Find where the given text appears and provide that cell's center as [x, y] coordinate. 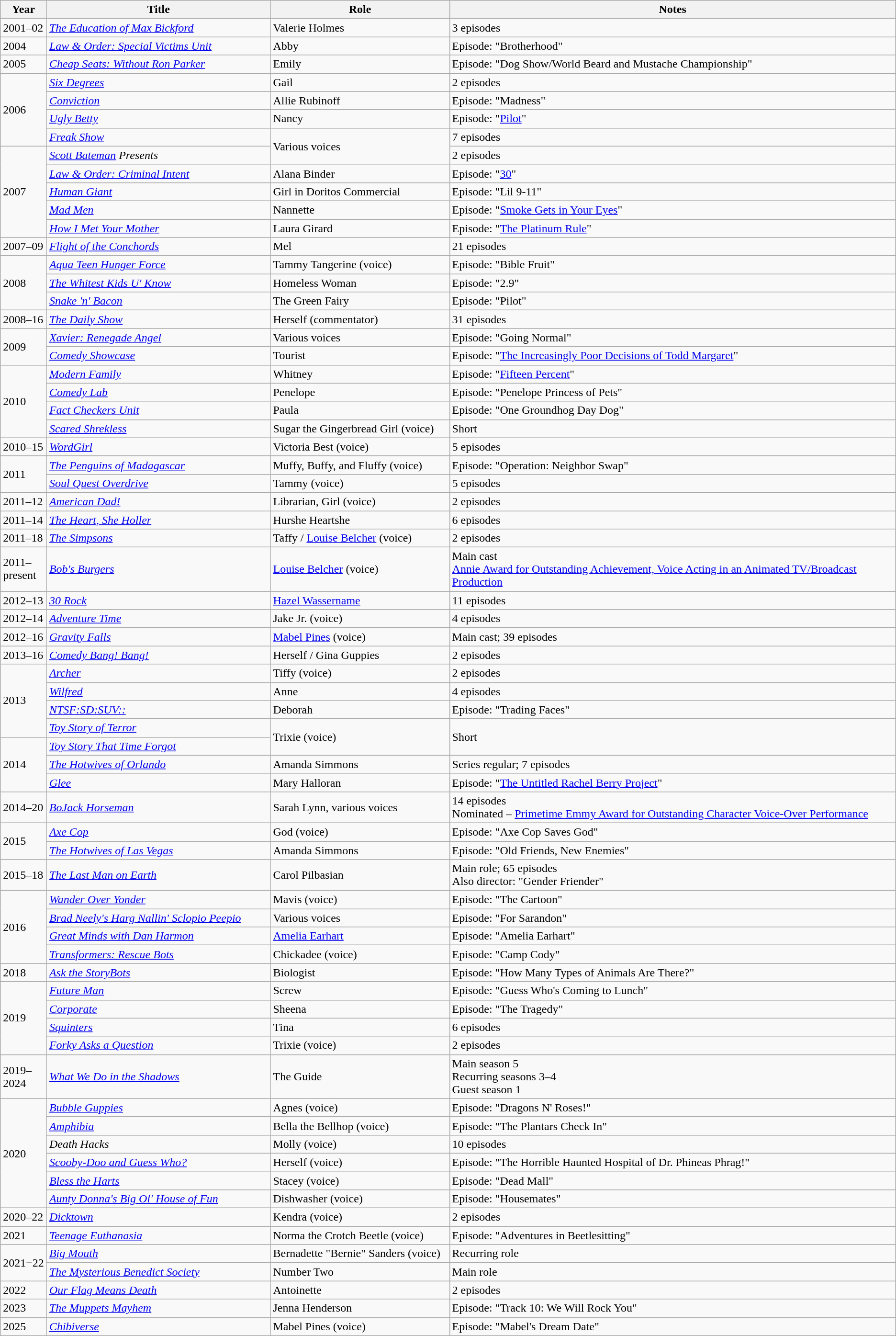
2012–13 [24, 600]
Notes [672, 10]
2021−22 [24, 1263]
Big Mouth [158, 1254]
Episode: "The Horrible Haunted Hospital of Dr. Phineas Phrag!" [672, 1162]
Bella the Bellhop (voice) [360, 1126]
Tina [360, 1027]
2007 [24, 192]
Comedy Showcase [158, 356]
Freak Show [158, 137]
Episode: "Adventures in Beetlesitting" [672, 1235]
Episode: "Old Friends, New Enemies" [672, 850]
Modern Family [158, 374]
Bless the Harts [158, 1180]
Muffy, Buffy, and Fluffy (voice) [360, 465]
Valerie Holmes [360, 28]
Biologist [360, 973]
Wilfred [158, 691]
Episode: "Track 10: We Will Rock You" [672, 1308]
Toy Story of Terror [158, 728]
Alana Binder [360, 173]
Tammy (voice) [360, 483]
Taffy / Louise Belcher (voice) [360, 538]
Carol Pilbasian [360, 875]
Deborah [360, 710]
2004 [24, 46]
2011–14 [24, 520]
Episode: "Lil 9-11" [672, 192]
2019 [24, 1018]
2014 [24, 764]
Transformers: Rescue Bots [158, 954]
2014–20 [24, 807]
Ugly Betty [158, 119]
Episode: "Mabel's Dream Date" [672, 1326]
The Mysterious Benedict Society [158, 1272]
Molly (voice) [360, 1144]
11 episodes [672, 600]
Brad Neely's Harg Nallin' Sclopio Peepio [158, 918]
Title [158, 10]
Number Two [360, 1272]
The Heart, She Holler [158, 520]
2021 [24, 1235]
Penelope [360, 392]
Bubble Guppies [158, 1108]
31 episodes [672, 319]
Mary Halloran [360, 782]
Paula [360, 410]
Episode: "Dead Mall" [672, 1180]
Herself (commentator) [360, 319]
Six Degrees [158, 82]
Amelia Earhart [360, 936]
The Penguins of Madagascar [158, 465]
Episode: "Operation: Neighbor Swap" [672, 465]
The Last Man on Earth [158, 875]
Conviction [158, 101]
2020 [24, 1153]
2008–16 [24, 319]
Comedy Lab [158, 392]
Episode: "Camp Cody" [672, 954]
Axe Cop [158, 832]
Herself / Gina Guppies [360, 655]
Episode: "Dog Show/World Beard and Mustache Championship" [672, 64]
Sarah Lynn, various voices [360, 807]
Series regular; 7 episodes [672, 764]
2007–09 [24, 247]
Allie Rubinoff [360, 101]
Episode: "Brotherhood" [672, 46]
2009 [24, 347]
2012–14 [24, 619]
BoJack Horseman [158, 807]
Bob's Burgers [158, 569]
2011–present [24, 569]
Antoinette [360, 1290]
Role [360, 10]
Comedy Bang! Bang! [158, 655]
Fact Checkers Unit [158, 410]
Episode: "Bible Fruit" [672, 265]
Year [24, 10]
Jenna Henderson [360, 1308]
Snake 'n' Bacon [158, 301]
7 episodes [672, 137]
Mavis (voice) [360, 900]
What We Do in the Shadows [158, 1076]
Soul Quest Overdrive [158, 483]
Episode: "The Cartoon" [672, 900]
30 Rock [158, 600]
Episode: "Smoke Gets in Your Eyes" [672, 210]
Gravity Falls [158, 637]
Jake Jr. (voice) [360, 619]
Cheap Seats: Without Ron Parker [158, 64]
10 episodes [672, 1144]
The Green Fairy [360, 301]
Librarian, Girl (voice) [360, 501]
Stacey (voice) [360, 1180]
WordGirl [158, 447]
Adventure Time [158, 619]
Law & Order: Special Victims Unit [158, 46]
Main cast; 39 episodes [672, 637]
Hazel Wassername [360, 600]
Episode: "Penelope Princess of Pets" [672, 392]
Episode: "Housemates" [672, 1199]
Death Hacks [158, 1144]
2016 [24, 927]
Episode: "Dragons N' Roses!" [672, 1108]
3 episodes [672, 28]
2006 [24, 110]
Abby [360, 46]
Main role; 65 episodesAlso director: "Gender Friender" [672, 875]
Glee [158, 782]
2020–22 [24, 1217]
Episode: "The Increasingly Poor Decisions of Todd Margaret" [672, 356]
Ask the StoryBots [158, 973]
Xavier: Renegade Angel [158, 338]
Girl in Doritos Commercial [360, 192]
Great Minds with Dan Harmon [158, 936]
The Hotwives of Orlando [158, 764]
Episode: "The Plantars Check In" [672, 1126]
Episode: "Guess Who's Coming to Lunch" [672, 991]
Main role [672, 1272]
Main castAnnie Award for Outstanding Achievement, Voice Acting in an Animated TV/Broadcast Production [672, 569]
Dicktown [158, 1217]
Teenage Euthanasia [158, 1235]
Anne [360, 691]
Episode: "Axe Cop Saves God" [672, 832]
2018 [24, 973]
Victoria Best (voice) [360, 447]
2025 [24, 1326]
Episode: "How Many Types of Animals Are There?" [672, 973]
Episode: "Trading Faces" [672, 710]
Herself (voice) [360, 1162]
Chibiverse [158, 1326]
Future Man [158, 991]
Episode: "Fifteen Percent" [672, 374]
Mad Men [158, 210]
Episode: "The Platinum Rule" [672, 228]
Kendra (voice) [360, 1217]
2011–12 [24, 501]
Forky Asks a Question [158, 1045]
14 episodesNominated – Primetime Emmy Award for Outstanding Character Voice-Over Performance [672, 807]
Episode: "For Sarandon" [672, 918]
Tammy Tangerine (voice) [360, 265]
Wander Over Yonder [158, 900]
Episode: "One Groundhog Day Dog" [672, 410]
Law & Order: Criminal Intent [158, 173]
2013–16 [24, 655]
2008 [24, 283]
2005 [24, 64]
Our Flag Means Death [158, 1290]
Scott Bateman Presents [158, 155]
Screw [360, 991]
Hurshe Heartshe [360, 520]
2019–2024 [24, 1076]
2001–02 [24, 28]
Episode: "The Tragedy" [672, 1009]
2010 [24, 401]
2010–15 [24, 447]
Gail [360, 82]
Sugar the Gingerbread Girl (voice) [360, 429]
Laura Girard [360, 228]
The Muppets Mayhem [158, 1308]
Homeless Woman [360, 283]
Human Giant [158, 192]
Tiffy (voice) [360, 673]
The Whitest Kids U' Know [158, 283]
Bernadette "Bernie" Sanders (voice) [360, 1254]
The Education of Max Bickford [158, 28]
2022 [24, 1290]
2013 [24, 701]
Episode: "2.9" [672, 283]
Archer [158, 673]
Episode: "Going Normal" [672, 338]
2011–18 [24, 538]
American Dad! [158, 501]
How I Met Your Mother [158, 228]
2015 [24, 841]
Tourist [360, 356]
Whitney [360, 374]
Emily [360, 64]
2012–16 [24, 637]
Scared Shrekless [158, 429]
2011 [24, 474]
Episode: "Madness" [672, 101]
God (voice) [360, 832]
Sheena [360, 1009]
Chickadee (voice) [360, 954]
Scooby-Doo and Guess Who? [158, 1162]
The Guide [360, 1076]
Episode: "The Untitled Rachel Berry Project" [672, 782]
Episode: "Amelia Earhart" [672, 936]
Agnes (voice) [360, 1108]
2015–18 [24, 875]
Nannette [360, 210]
Nancy [360, 119]
Corporate [158, 1009]
Norma the Crotch Beetle (voice) [360, 1235]
Amphibia [158, 1126]
The Simpsons [158, 538]
The Daily Show [158, 319]
21 episodes [672, 247]
Recurring role [672, 1254]
NTSF:SD:SUV:: [158, 710]
Dishwasher (voice) [360, 1199]
2023 [24, 1308]
Mel [360, 247]
The Hotwives of Las Vegas [158, 850]
Squinters [158, 1027]
Aunty Donna's Big Ol' House of Fun [158, 1199]
Flight of the Conchords [158, 247]
Main season 5Recurring seasons 3–4 Guest season 1 [672, 1076]
Toy Story That Time Forgot [158, 746]
Louise Belcher (voice) [360, 569]
Episode: "30" [672, 173]
Aqua Teen Hunger Force [158, 265]
